From the cell containing the given text, extract its center point as [x, y] coordinate. 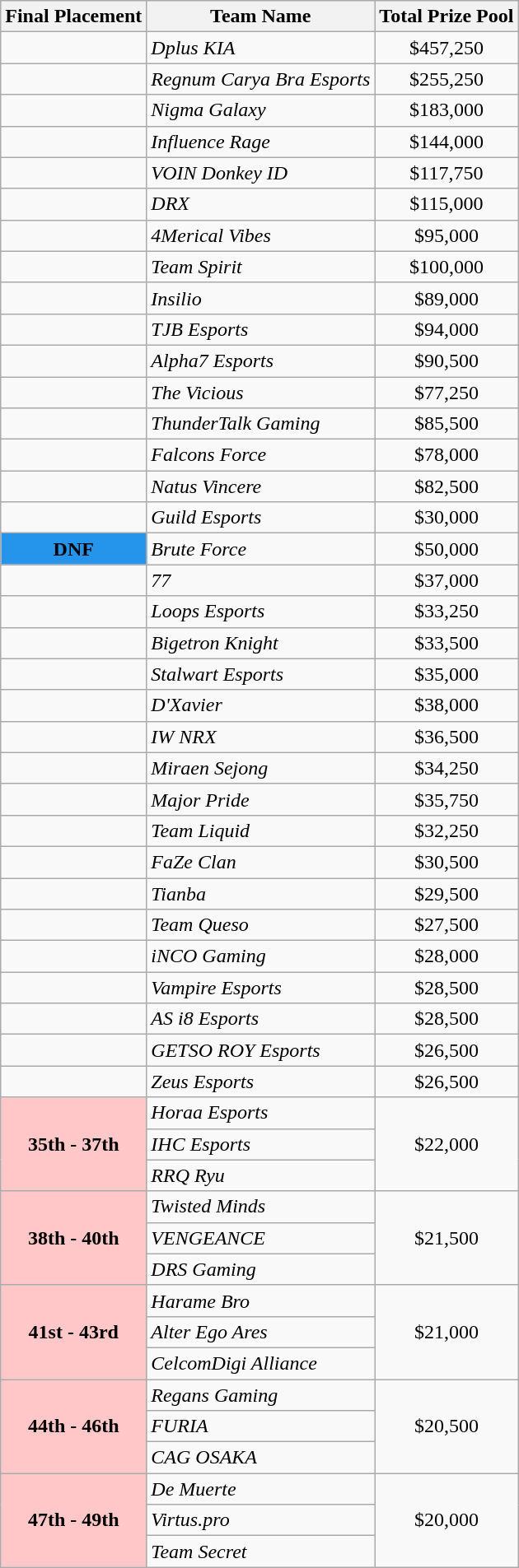
TJB Esports [260, 329]
$35,000 [447, 674]
Regans Gaming [260, 1395]
Guild Esports [260, 518]
Team Liquid [260, 831]
Final Placement [74, 16]
$50,000 [447, 549]
Horaa Esports [260, 1113]
$34,250 [447, 768]
Virtus.pro [260, 1520]
$30,000 [447, 518]
D'Xavier [260, 705]
38th - 40th [74, 1238]
Regnum Carya Bra Esports [260, 79]
$94,000 [447, 329]
Influence Rage [260, 142]
IHC Esports [260, 1144]
AS i8 Esports [260, 1019]
$20,000 [447, 1520]
iNCO Gaming [260, 956]
$22,000 [447, 1144]
Alpha7 Esports [260, 361]
Miraen Sejong [260, 768]
Total Prize Pool [447, 16]
$89,000 [447, 298]
$457,250 [447, 48]
77 [260, 580]
$27,500 [447, 925]
$90,500 [447, 361]
$183,000 [447, 110]
Major Pride [260, 799]
GETSO ROY Esports [260, 1050]
RRQ Ryu [260, 1175]
$29,500 [447, 893]
DRX [260, 204]
$78,000 [447, 455]
$30,500 [447, 862]
Alter Ego Ares [260, 1332]
Insilio [260, 298]
$33,500 [447, 643]
$95,000 [447, 235]
Natus Vincere [260, 486]
$20,500 [447, 1426]
$115,000 [447, 204]
Team Queso [260, 925]
$35,750 [447, 799]
41st - 43rd [74, 1332]
ThunderTalk Gaming [260, 424]
The Vicious [260, 393]
$21,500 [447, 1238]
$117,750 [447, 173]
De Muerte [260, 1489]
$255,250 [447, 79]
Brute Force [260, 549]
Tianba [260, 893]
44th - 46th [74, 1426]
Nigma Galaxy [260, 110]
Team Name [260, 16]
Stalwart Esports [260, 674]
$36,500 [447, 737]
Harame Bro [260, 1300]
$100,000 [447, 267]
FURIA [260, 1426]
CelcomDigi Alliance [260, 1363]
Dplus KIA [260, 48]
$144,000 [447, 142]
Team Spirit [260, 267]
$85,500 [447, 424]
$32,250 [447, 831]
Bigetron Knight [260, 643]
Twisted Minds [260, 1207]
35th - 37th [74, 1144]
Team Secret [260, 1552]
VENGEANCE [260, 1238]
CAG OSAKA [260, 1458]
Zeus Esports [260, 1082]
Vampire Esports [260, 988]
DRS Gaming [260, 1269]
Falcons Force [260, 455]
$77,250 [447, 393]
FaZe Clan [260, 862]
Loops Esports [260, 612]
$82,500 [447, 486]
$33,250 [447, 612]
$28,000 [447, 956]
$21,000 [447, 1332]
$37,000 [447, 580]
4Merical Vibes [260, 235]
DNF [74, 549]
47th - 49th [74, 1520]
IW NRX [260, 737]
VOIN Donkey ID [260, 173]
$38,000 [447, 705]
